Capture the cell that displays the provided text and extract its (X, Y) central coordinate. 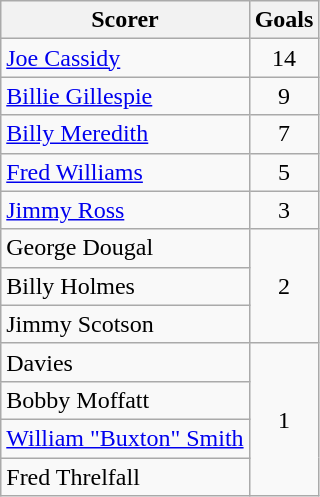
9 (284, 96)
Billy Holmes (125, 286)
Joe Cassidy (125, 58)
7 (284, 134)
Jimmy Scotson (125, 324)
3 (284, 210)
Fred Threlfall (125, 477)
1 (284, 419)
Scorer (125, 20)
Goals (284, 20)
Billie Gillespie (125, 96)
Jimmy Ross (125, 210)
George Dougal (125, 248)
Bobby Moffatt (125, 400)
Fred Williams (125, 172)
Davies (125, 362)
2 (284, 286)
14 (284, 58)
William "Buxton" Smith (125, 438)
5 (284, 172)
Billy Meredith (125, 134)
